Return [X, Y] of the center of cell containing provided text 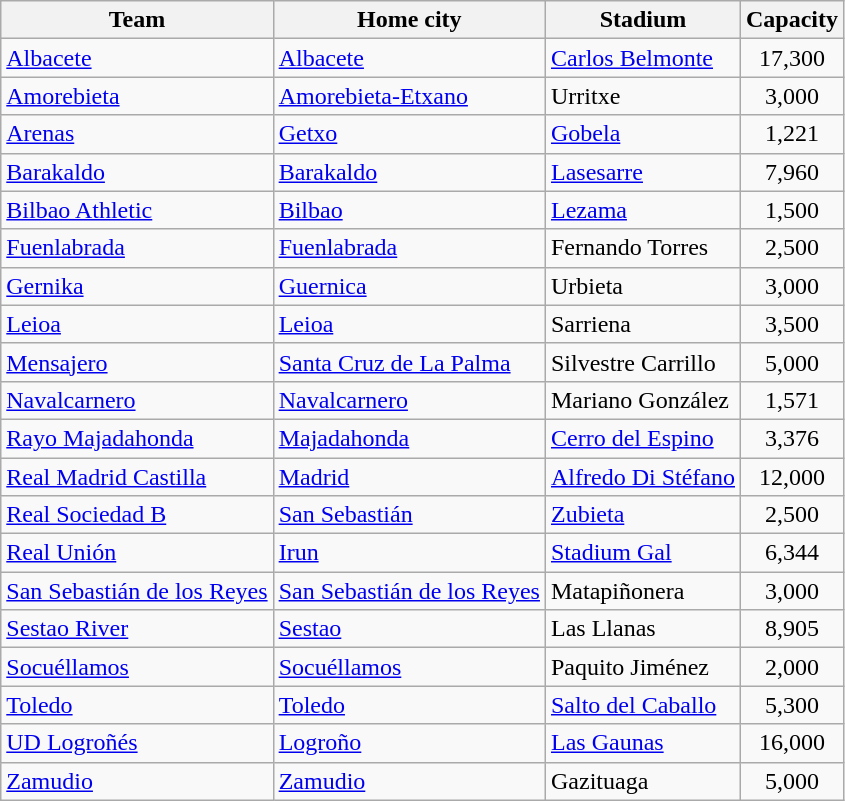
Getxo [409, 134]
Lezama [642, 210]
7,960 [792, 172]
Bilbao [409, 210]
Team [137, 20]
Cerro del Espino [642, 438]
16,000 [792, 743]
UD Logroñés [137, 743]
Logroño [409, 743]
Salto del Caballo [642, 705]
Real Madrid Castilla [137, 477]
Irun [409, 553]
Home city [409, 20]
Gobela [642, 134]
Urritxe [642, 96]
Carlos Belmonte [642, 58]
6,344 [792, 553]
Paquito Jiménez [642, 667]
2,000 [792, 667]
Amorebieta-Etxano [409, 96]
Sestao River [137, 629]
Guernica [409, 286]
Mariano González [642, 400]
Mensajero [137, 362]
12,000 [792, 477]
Lasesarre [642, 172]
Gazituaga [642, 781]
1,571 [792, 400]
San Sebastián [409, 515]
Santa Cruz de La Palma [409, 362]
Arenas [137, 134]
Capacity [792, 20]
Rayo Majadahonda [137, 438]
Silvestre Carrillo [642, 362]
Stadium Gal [642, 553]
Sestao [409, 629]
Alfredo Di Stéfano [642, 477]
Stadium [642, 20]
Matapiñonera [642, 591]
Amorebieta [137, 96]
Gernika [137, 286]
17,300 [792, 58]
3,500 [792, 324]
Fernando Torres [642, 248]
8,905 [792, 629]
Madrid [409, 477]
Majadahonda [409, 438]
3,376 [792, 438]
Las Llanas [642, 629]
Real Sociedad B [137, 515]
Urbieta [642, 286]
1,500 [792, 210]
5,300 [792, 705]
Real Unión [137, 553]
1,221 [792, 134]
Bilbao Athletic [137, 210]
Las Gaunas [642, 743]
Zubieta [642, 515]
Sarriena [642, 324]
